Capture the cell that displays the provided text and extract its [X, Y] central coordinate. 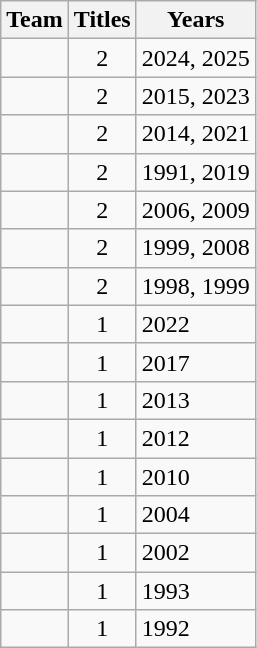
Team [35, 20]
2013 [196, 400]
1998, 1999 [196, 286]
1999, 2008 [196, 248]
2014, 2021 [196, 134]
2017 [196, 362]
2006, 2009 [196, 210]
Titles [102, 20]
2012 [196, 438]
2015, 2023 [196, 96]
2002 [196, 553]
Years [196, 20]
2010 [196, 477]
2022 [196, 324]
1991, 2019 [196, 172]
2024, 2025 [196, 58]
1993 [196, 591]
1992 [196, 629]
2004 [196, 515]
